From the cell containing the given text, extract its center point as [X, Y] coordinate. 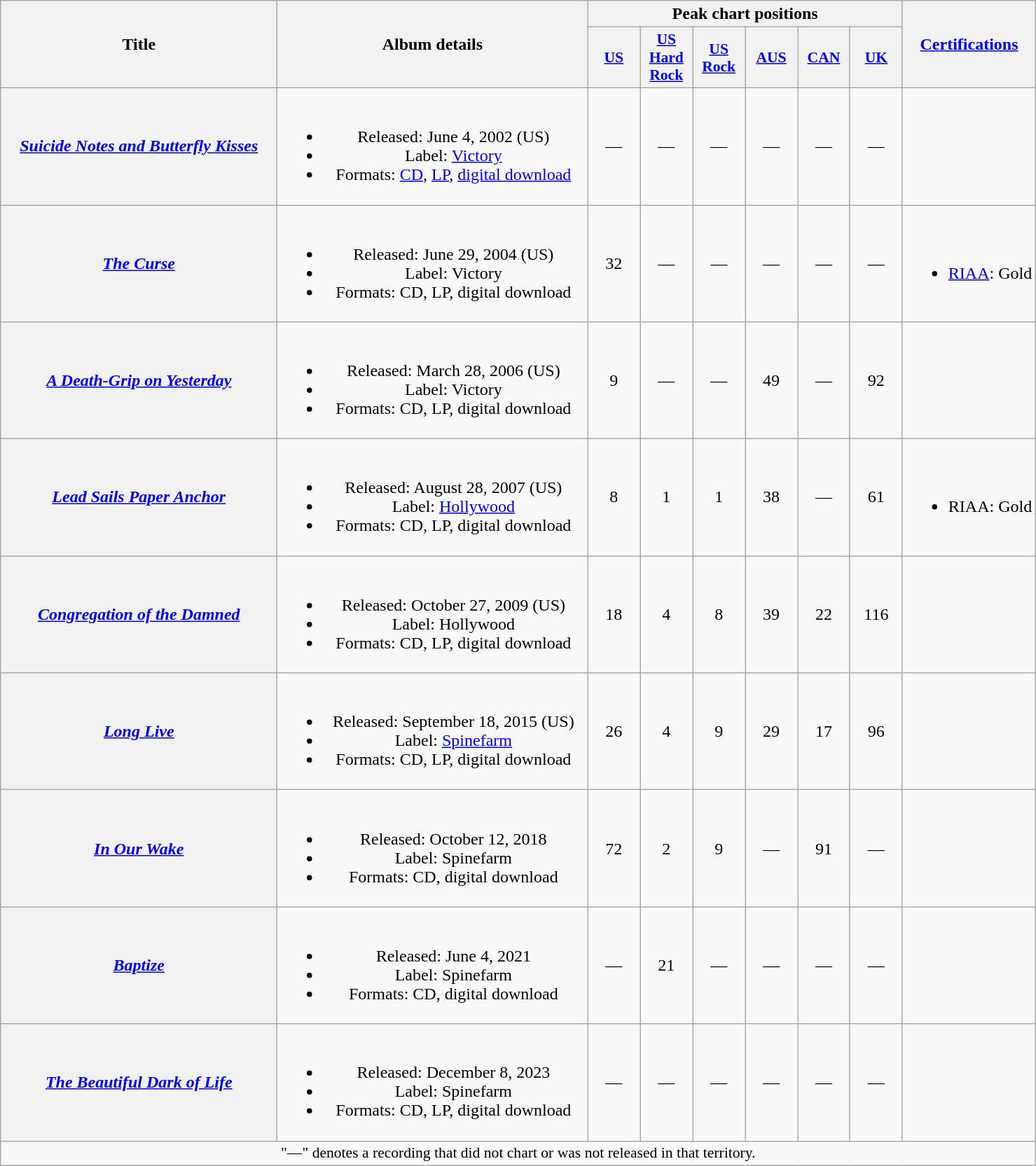
A Death-Grip on Yesterday [139, 381]
The Curse [139, 263]
USRock [719, 57]
USHard Rock [667, 57]
38 [772, 497]
39 [772, 615]
Released: December 8, 2023Label: SpinefarmFormats: CD, LP, digital download [433, 1083]
Released: March 28, 2006 (US)Label: VictoryFormats: CD, LP, digital download [433, 381]
Released: June 29, 2004 (US)Label: VictoryFormats: CD, LP, digital download [433, 263]
32 [614, 263]
49 [772, 381]
2 [667, 849]
Lead Sails Paper Anchor [139, 497]
AUS [772, 57]
Peak chart positions [745, 14]
In Our Wake [139, 849]
Long Live [139, 731]
Congregation of the Damned [139, 615]
17 [824, 731]
Suicide Notes and Butterfly Kisses [139, 146]
Certifications [969, 45]
91 [824, 849]
Title [139, 45]
The Beautiful Dark of Life [139, 1083]
96 [876, 731]
"—" denotes a recording that did not chart or was not released in that territory. [518, 1153]
22 [824, 615]
26 [614, 731]
Released: August 28, 2007 (US)Label: HollywoodFormats: CD, LP, digital download [433, 497]
Released: September 18, 2015 (US)Label: SpinefarmFormats: CD, LP, digital download [433, 731]
Baptize [139, 965]
61 [876, 497]
US [614, 57]
92 [876, 381]
Released: October 12, 2018Label: SpinefarmFormats: CD, digital download [433, 849]
72 [614, 849]
29 [772, 731]
18 [614, 615]
Released: June 4, 2002 (US)Label: VictoryFormats: CD, LP, digital download [433, 146]
CAN [824, 57]
UK [876, 57]
Album details [433, 45]
Released: June 4, 2021Label: SpinefarmFormats: CD, digital download [433, 965]
Released: October 27, 2009 (US)Label: HollywoodFormats: CD, LP, digital download [433, 615]
116 [876, 615]
21 [667, 965]
